Return the (x, y) coordinate for the center point of the cell that contains the specified text.  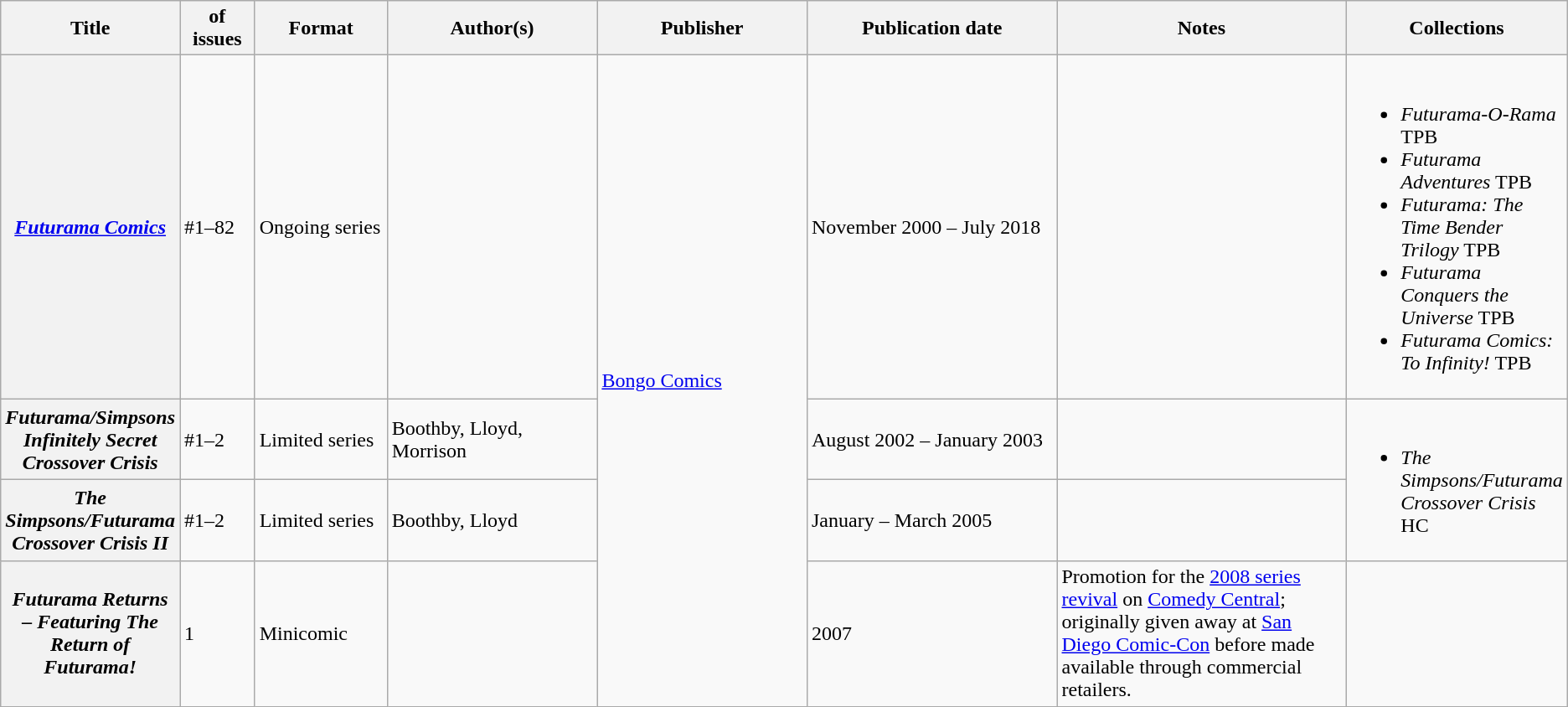
Format (321, 28)
August 2002 – January 2003 (931, 439)
Futurama-O-Rama TPBFuturama Adventures TPBFuturama: The Time Bender Trilogy TPBFuturama Conquers the Universe TPBFuturama Comics: To Infinity! TPB (1457, 227)
The Simpsons/Futurama Crossover Crisis HC (1457, 480)
The Simpsons/Futurama Crossover Crisis II (90, 521)
Title (90, 28)
Collections (1457, 28)
of issues (218, 28)
Publisher (702, 28)
Boothby, Lloyd, Morrison (493, 439)
Publication date (931, 28)
Minicomic (321, 633)
Notes (1201, 28)
Futurama Comics (90, 227)
Futurama/Simpsons Infinitely Secret Crossover Crisis (90, 439)
2007 (931, 633)
Ongoing series (321, 227)
Boothby, Lloyd (493, 521)
Futurama Returns – Featuring The Return of Futurama! (90, 633)
January – March 2005 (931, 521)
November 2000 – July 2018 (931, 227)
Bongo Comics (702, 380)
#1–82 (218, 227)
1 (218, 633)
Author(s) (493, 28)
